Identify which cell holds the provided text, then report its [x, y] central coordinate. 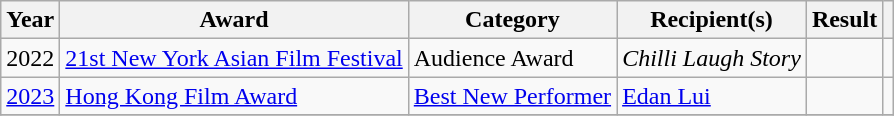
Edan Lui [712, 96]
2022 [30, 58]
Recipient(s) [712, 20]
Best New Performer [512, 96]
Award [234, 20]
Year [30, 20]
Chilli Laugh Story [712, 58]
21st New York Asian Film Festival [234, 58]
Category [512, 20]
Result [844, 20]
2023 [30, 96]
Audience Award [512, 58]
Hong Kong Film Award [234, 96]
